Return the (x, y) coordinate for the center point of the cell that contains the specified text.  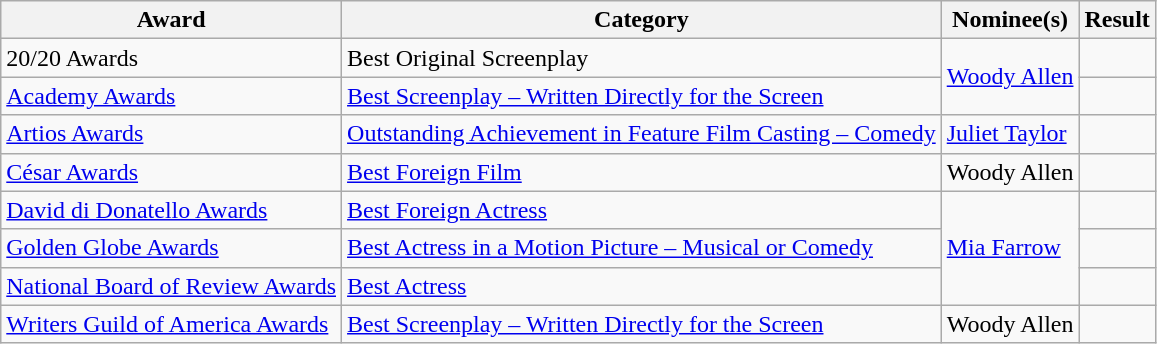
Best Actress in a Motion Picture – Musical or Comedy (642, 248)
Best Foreign Film (642, 172)
Best Original Screenplay (642, 58)
Nominee(s) (1010, 20)
César Awards (172, 172)
Best Actress (642, 286)
20/20 Awards (172, 58)
Mia Farrow (1010, 248)
Category (642, 20)
Result (1117, 20)
Award (172, 20)
Outstanding Achievement in Feature Film Casting – Comedy (642, 134)
Artios Awards (172, 134)
Best Foreign Actress (642, 210)
Writers Guild of America Awards (172, 324)
Academy Awards (172, 96)
David di Donatello Awards (172, 210)
Juliet Taylor (1010, 134)
Golden Globe Awards (172, 248)
National Board of Review Awards (172, 286)
